Capture the cell that displays the provided text and extract its (x, y) central coordinate. 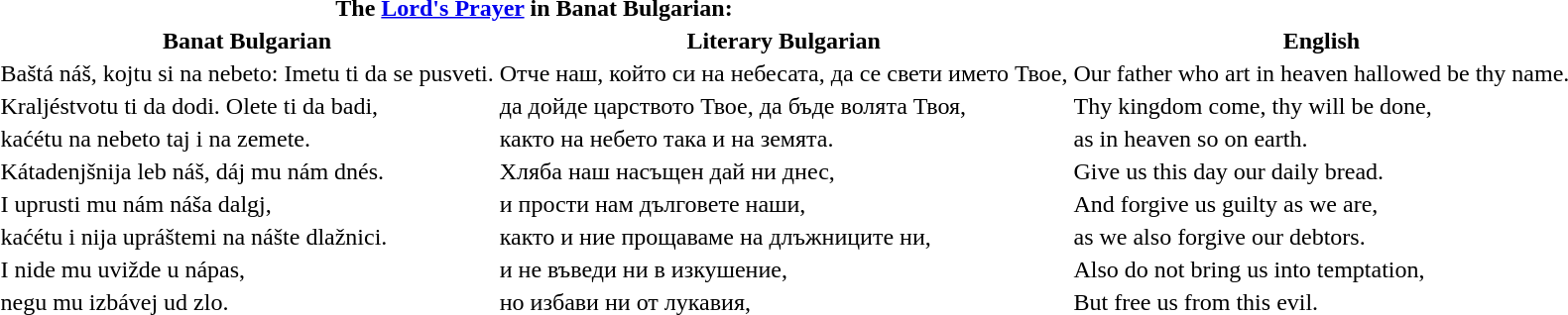
Отче наш, който си на небесата, да се свети името Твое, (784, 73)
да дойде царството Твое, да бъде волята Твоя, (784, 106)
и прости нам дълговете наши, (784, 204)
Literary Bulgarian (784, 41)
както и ние прощаваме на длъжниците ни, (784, 237)
и не въведи ни в изкушение, (784, 269)
Хляба наш насъщен дай ни днес, (784, 171)
както на небето така и на земята. (784, 139)
